Return the (x, y) coordinate for the center point of the cell that contains the specified text.  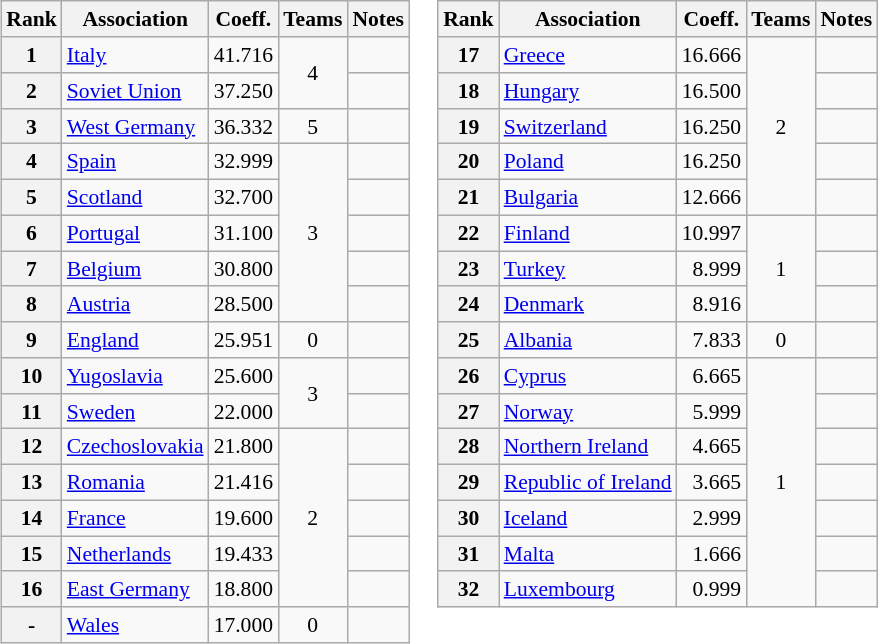
15 (32, 554)
19 (468, 126)
1.666 (712, 554)
28.500 (244, 304)
14 (32, 518)
Turkey (588, 269)
19.600 (244, 518)
10.997 (712, 233)
3.665 (712, 482)
Italy (136, 55)
12.666 (712, 197)
Yugoslavia (136, 376)
18.800 (244, 589)
6 (32, 233)
Wales (136, 625)
28 (468, 447)
22 (468, 233)
5.999 (712, 411)
13 (32, 482)
Spain (136, 162)
31.100 (244, 233)
21.800 (244, 447)
Netherlands (136, 554)
France (136, 518)
Scotland (136, 197)
20 (468, 162)
22.000 (244, 411)
16 (32, 589)
0.999 (712, 589)
32.700 (244, 197)
25 (468, 340)
32.999 (244, 162)
7 (32, 269)
West Germany (136, 126)
25.951 (244, 340)
21.416 (244, 482)
East Germany (136, 589)
8 (32, 304)
16.500 (712, 91)
19.433 (244, 554)
Belgium (136, 269)
10 (32, 376)
25.600 (244, 376)
26 (468, 376)
30.800 (244, 269)
4.665 (712, 447)
Portugal (136, 233)
- (32, 625)
England (136, 340)
Hungary (588, 91)
16.666 (712, 55)
9 (32, 340)
Austria (136, 304)
37.250 (244, 91)
24 (468, 304)
36.332 (244, 126)
2.999 (712, 518)
31 (468, 554)
Norway (588, 411)
Republic of Ireland (588, 482)
17 (468, 55)
Greece (588, 55)
7.833 (712, 340)
32 (468, 589)
Soviet Union (136, 91)
Czechoslovakia (136, 447)
Northern Ireland (588, 447)
18 (468, 91)
Denmark (588, 304)
Poland (588, 162)
6.665 (712, 376)
Sweden (136, 411)
Finland (588, 233)
8.999 (712, 269)
29 (468, 482)
21 (468, 197)
Romania (136, 482)
11 (32, 411)
Switzerland (588, 126)
Luxembourg (588, 589)
12 (32, 447)
Iceland (588, 518)
23 (468, 269)
Cyprus (588, 376)
Albania (588, 340)
17.000 (244, 625)
Malta (588, 554)
27 (468, 411)
8.916 (712, 304)
41.716 (244, 55)
Bulgaria (588, 197)
30 (468, 518)
